Search for the cell housing the specified text and yield its (X, Y) center coordinate. 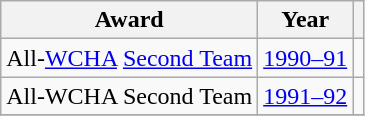
1990–91 (306, 58)
Award (130, 20)
Year (306, 20)
1991–92 (306, 96)
